From the cell containing the given text, extract its center point as (x, y) coordinate. 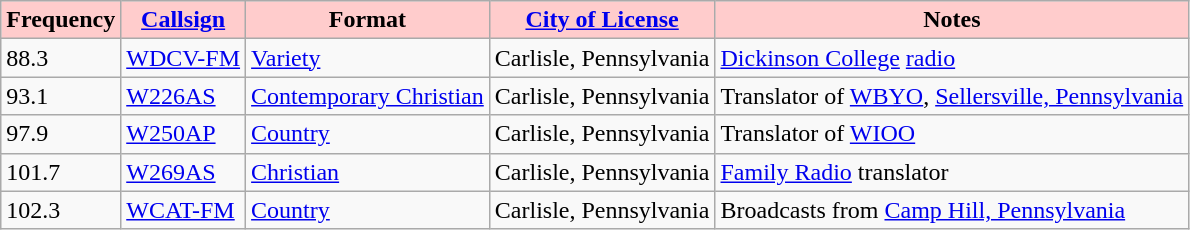
Notes (952, 20)
102.3 (61, 210)
97.9 (61, 134)
Translator of WBYO, Sellersville, Pennsylvania (952, 96)
Dickinson College radio (952, 58)
Broadcasts from Camp Hill, Pennsylvania (952, 210)
WCAT-FM (184, 210)
WDCV-FM (184, 58)
Christian (368, 172)
88.3 (61, 58)
Frequency (61, 20)
93.1 (61, 96)
Callsign (184, 20)
Translator of WIOO (952, 134)
Format (368, 20)
W269AS (184, 172)
Contemporary Christian (368, 96)
Family Radio translator (952, 172)
W226AS (184, 96)
Variety (368, 58)
City of License (602, 20)
101.7 (61, 172)
W250AP (184, 134)
